Capture the cell that displays the provided text and extract its (x, y) central coordinate. 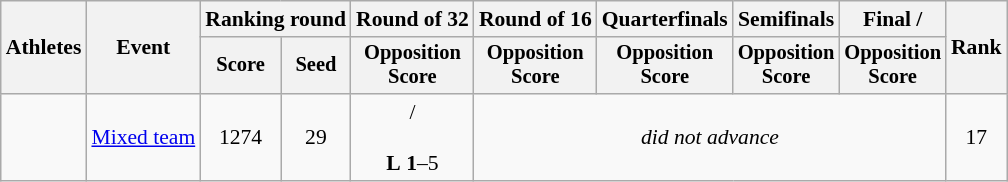
Event (143, 48)
Round of 16 (536, 19)
17 (976, 138)
Round of 32 (412, 19)
1274 (240, 138)
did not advance (710, 138)
29 (316, 138)
Mixed team (143, 138)
Ranking round (276, 19)
Rank (976, 48)
Semifinals (786, 19)
Quarterfinals (665, 19)
/ L 1–5 (412, 138)
Athletes (44, 48)
Final / (892, 19)
Seed (316, 66)
Score (240, 66)
